Detect which cell encompasses the target text, then output its (x, y) center coordinate. 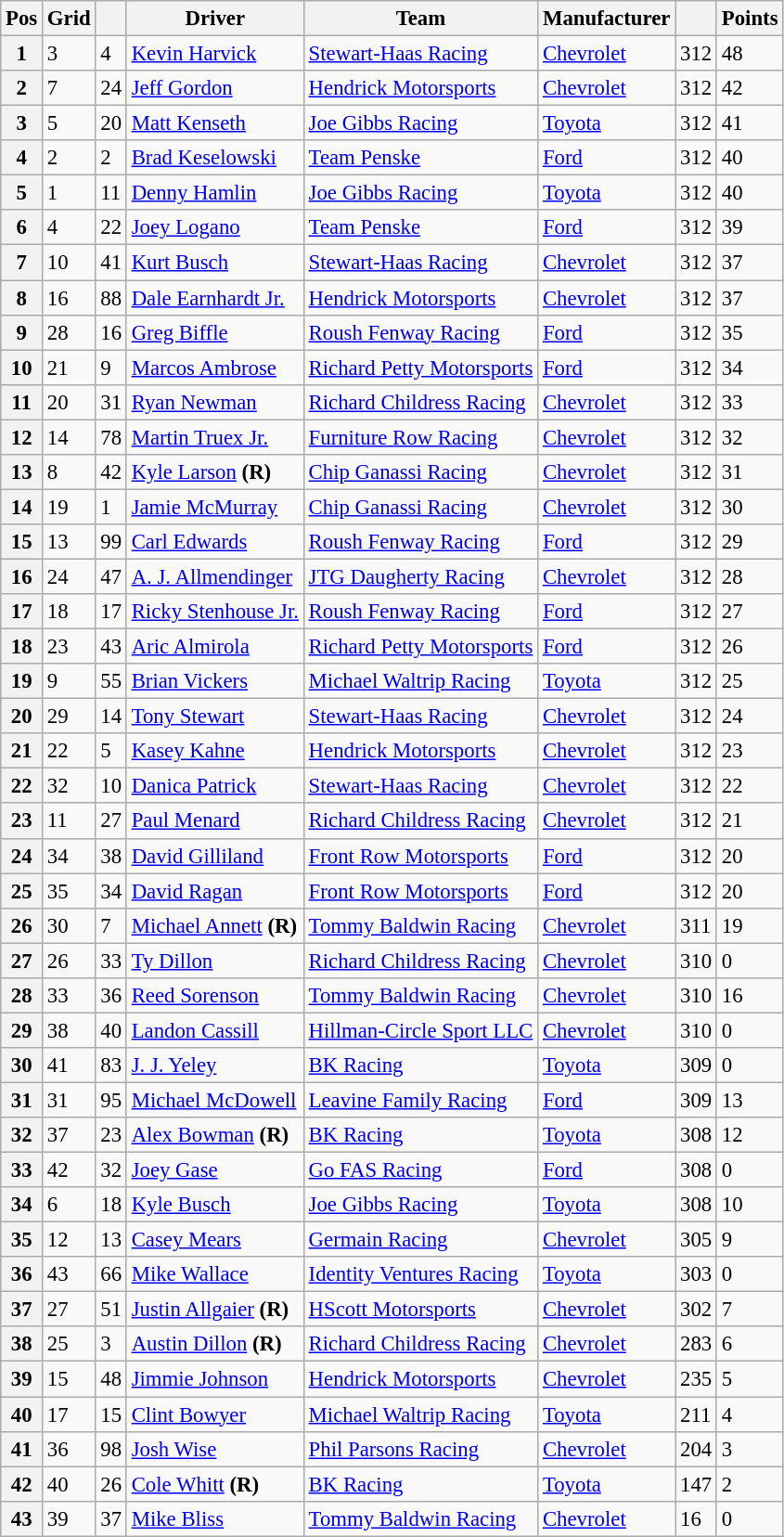
78 (111, 437)
Josh Wise (215, 1449)
Team (420, 19)
66 (111, 1274)
Identity Ventures Racing (420, 1274)
Kyle Larson (R) (215, 472)
David Ragan (215, 891)
Carl Edwards (215, 542)
Tony Stewart (215, 717)
Manufacturer (607, 19)
Jimmie Johnson (215, 1379)
Furniture Row Racing (420, 437)
HScott Motorsports (420, 1310)
47 (111, 576)
Joey Gase (215, 1170)
95 (111, 1100)
Germain Racing (420, 1240)
99 (111, 542)
204 (696, 1449)
Michael Annett (R) (215, 925)
Dale Earnhardt Jr. (215, 298)
Matt Kenseth (215, 123)
Alex Bowman (R) (215, 1135)
Grid (69, 19)
83 (111, 1066)
J. J. Yeley (215, 1066)
Points (750, 19)
Ricky Stenhouse Jr. (215, 612)
Ty Dillon (215, 961)
98 (111, 1449)
Jeff Gordon (215, 88)
235 (696, 1379)
55 (111, 681)
Phil Parsons Racing (420, 1449)
303 (696, 1274)
Paul Menard (215, 821)
Joey Logano (215, 227)
Clint Bowyer (215, 1414)
Kevin Harvick (215, 54)
Landon Cassill (215, 1030)
Aric Almirola (215, 647)
Go FAS Racing (420, 1170)
David Gilliland (215, 856)
Mike Bliss (215, 1518)
Casey Mears (215, 1240)
Kasey Kahne (215, 751)
Greg Biffle (215, 332)
311 (696, 925)
Driver (215, 19)
Reed Sorenson (215, 996)
Danica Patrick (215, 786)
Kyle Busch (215, 1205)
Marcos Ambrose (215, 368)
Justin Allgaier (R) (215, 1310)
147 (696, 1484)
211 (696, 1414)
Hillman-Circle Sport LLC (420, 1030)
Brian Vickers (215, 681)
Pos (22, 19)
Michael McDowell (215, 1100)
305 (696, 1240)
Austin Dillon (R) (215, 1345)
Ryan Newman (215, 402)
88 (111, 298)
283 (696, 1345)
JTG Daugherty Racing (420, 576)
302 (696, 1310)
Kurt Busch (215, 263)
Mike Wallace (215, 1274)
A. J. Allmendinger (215, 576)
Jamie McMurray (215, 507)
Denny Hamlin (215, 193)
Cole Whitt (R) (215, 1484)
51 (111, 1310)
Martin Truex Jr. (215, 437)
Leavine Family Racing (420, 1100)
Brad Keselowski (215, 158)
